Output the [x, y] coordinate of the center of the cell containing the given text.  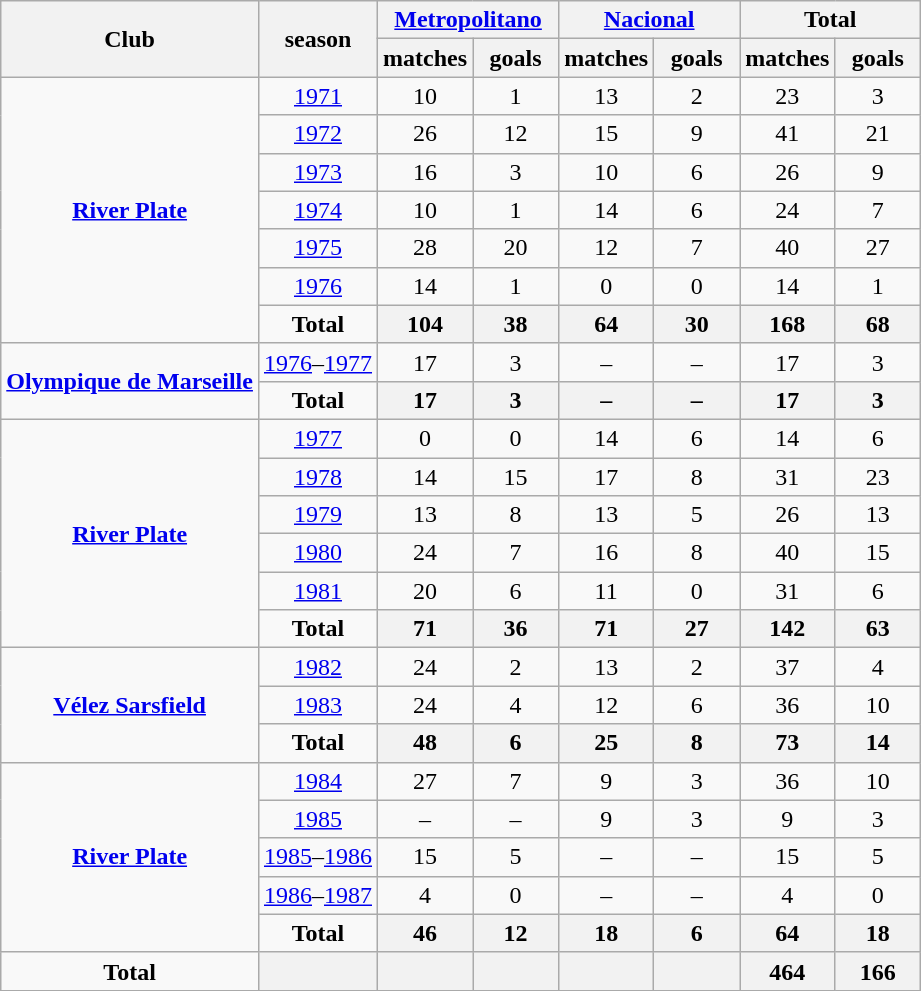
1982 [318, 667]
28 [426, 248]
25 [606, 743]
1973 [318, 172]
46 [426, 933]
21 [878, 134]
142 [788, 629]
1984 [318, 781]
season [318, 39]
104 [426, 324]
1975 [318, 248]
1980 [318, 553]
Club [130, 39]
Vélez Sarsfield [130, 705]
1981 [318, 591]
1974 [318, 210]
1986–1987 [318, 895]
1972 [318, 134]
168 [788, 324]
37 [788, 667]
68 [878, 324]
73 [788, 743]
1983 [318, 705]
30 [697, 324]
41 [788, 134]
Olympique de Marseille [130, 381]
1979 [318, 515]
1971 [318, 96]
1985 [318, 819]
11 [606, 591]
38 [516, 324]
1978 [318, 477]
464 [788, 971]
48 [426, 743]
1977 [318, 438]
63 [878, 629]
1985–1986 [318, 857]
166 [878, 971]
Metropolitano [468, 20]
1976 [318, 286]
1976–1977 [318, 362]
Nacional [650, 20]
